Scan for the cell matching the given text and deliver its (x, y) coordinate at center. 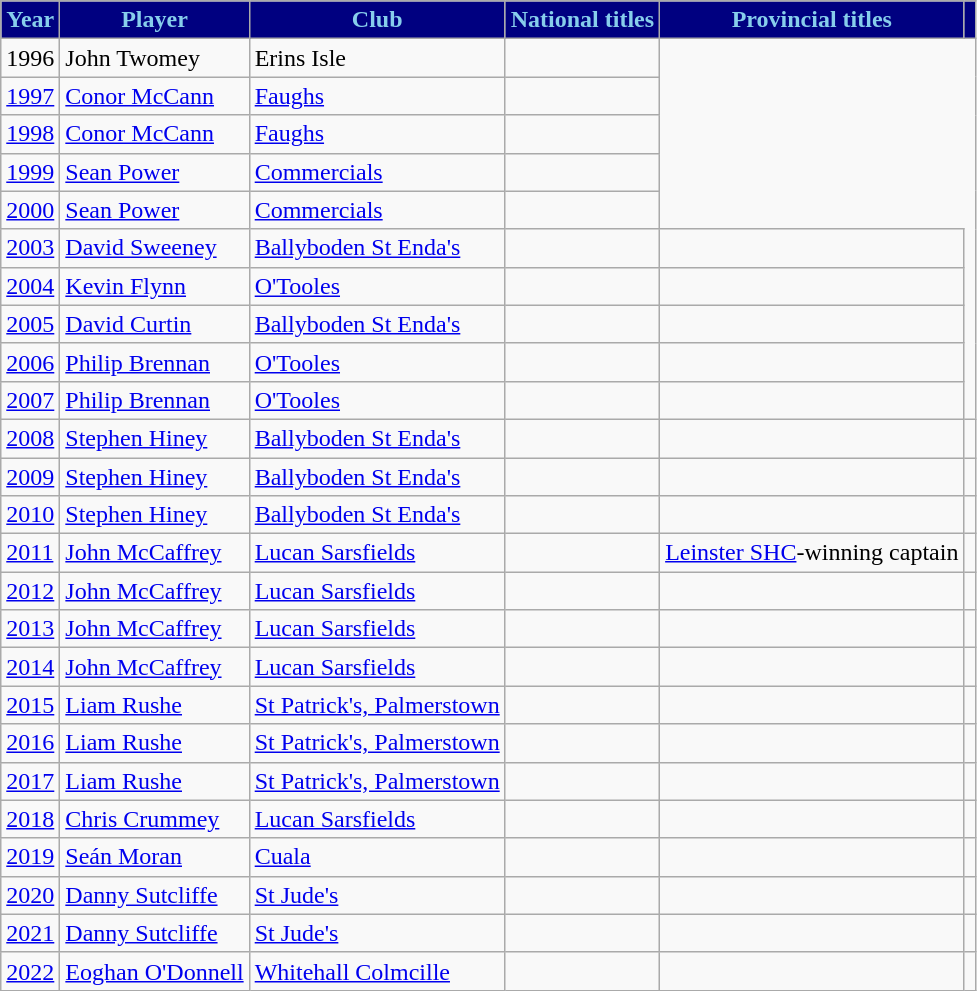
2020 (30, 895)
2010 (30, 515)
2017 (30, 781)
1998 (30, 134)
2003 (30, 248)
2013 (30, 629)
Seán Moran (154, 857)
David Curtin (154, 324)
John Twomey (154, 58)
Eoghan O'Donnell (154, 971)
Player (154, 20)
Chris Crummey (154, 819)
Provincial titles (812, 20)
Erins Isle (377, 58)
2018 (30, 819)
2015 (30, 705)
David Sweeney (154, 248)
2005 (30, 324)
Cuala (377, 857)
2011 (30, 553)
Whitehall Colmcille (377, 971)
2014 (30, 667)
Club (377, 20)
Kevin Flynn (154, 286)
2021 (30, 933)
2006 (30, 362)
1997 (30, 96)
2022 (30, 971)
2000 (30, 210)
2004 (30, 286)
1996 (30, 58)
Year (30, 20)
2019 (30, 857)
2012 (30, 591)
National titles (582, 20)
2007 (30, 400)
Leinster SHC-winning captain (812, 553)
1999 (30, 172)
2009 (30, 477)
2008 (30, 438)
2016 (30, 743)
